Capture the cell that displays the provided text and extract its (X, Y) central coordinate. 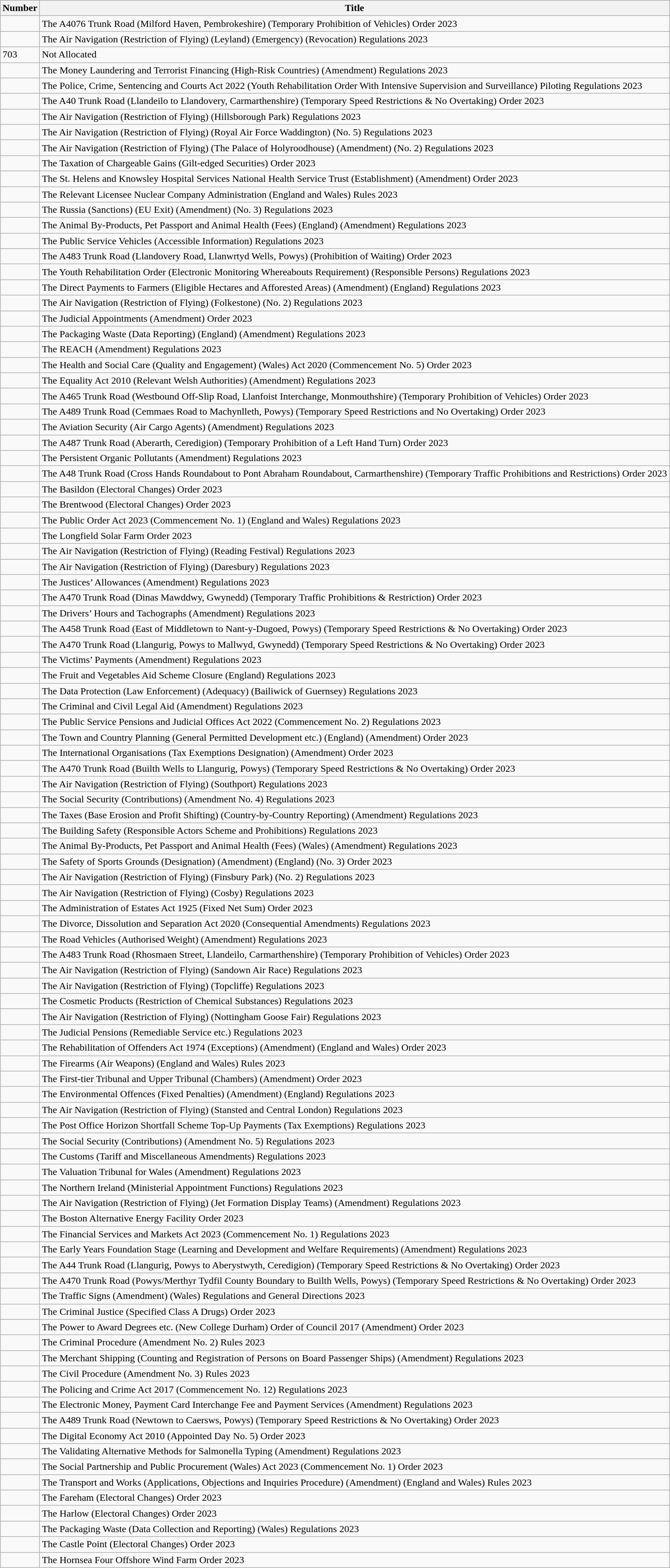
The Air Navigation (Restriction of Flying) (Leyland) (Emergency) (Revocation) Regulations 2023 (354, 39)
The Air Navigation (Restriction of Flying) (Stansted and Central London) Regulations 2023 (354, 1110)
The A458 Trunk Road (East of Middletown to Nant-y-Dugoed, Powys) (Temporary Speed Restrictions & No Overtaking) Order 2023 (354, 629)
The Youth Rehabilitation Order (Electronic Monitoring Whereabouts Requirement) (Responsible Persons) Regulations 2023 (354, 272)
Title (354, 8)
The Power to Award Degrees etc. (New College Durham) Order of Council 2017 (Amendment) Order 2023 (354, 1327)
The St. Helens and Knowsley Hospital Services National Health Service Trust (Establishment) (Amendment) Order 2023 (354, 179)
The Air Navigation (Restriction of Flying) (Sandown Air Race) Regulations 2023 (354, 970)
The Fruit and Vegetables Aid Scheme Closure (England) Regulations 2023 (354, 675)
The Financial Services and Markets Act 2023 (Commencement No. 1) Regulations 2023 (354, 1234)
The Merchant Shipping (Counting and Registration of Persons on Board Passenger Ships) (Amendment) Regulations 2023 (354, 1358)
The Harlow (Electoral Changes) Order 2023 (354, 1513)
The Data Protection (Law Enforcement) (Adequacy) (Bailiwick of Guernsey) Regulations 2023 (354, 691)
The A44 Trunk Road (Llangurig, Powys to Aberystwyth, Ceredigion) (Temporary Speed Restrictions & No Overtaking) Order 2023 (354, 1265)
The Rehabilitation of Offenders Act 1974 (Exceptions) (Amendment) (England and Wales) Order 2023 (354, 1048)
The Castle Point (Electoral Changes) Order 2023 (354, 1544)
The Money Laundering and Terrorist Financing (High-Risk Countries) (Amendment) Regulations 2023 (354, 70)
The A489 Trunk Road (Newtown to Caersws, Powys) (Temporary Speed Restrictions & No Overtaking) Order 2023 (354, 1420)
The Criminal and Civil Legal Aid (Amendment) Regulations 2023 (354, 707)
The Valuation Tribunal for Wales (Amendment) Regulations 2023 (354, 1172)
The REACH (Amendment) Regulations 2023 (354, 349)
The Air Navigation (Restriction of Flying) (Reading Festival) Regulations 2023 (354, 551)
The Public Service Vehicles (Accessible Information) Regulations 2023 (354, 241)
The Packaging Waste (Data Reporting) (England) (Amendment) Regulations 2023 (354, 334)
703 (20, 55)
The Judicial Appointments (Amendment) Order 2023 (354, 318)
The Customs (Tariff and Miscellaneous Amendments) Regulations 2023 (354, 1156)
The Safety of Sports Grounds (Designation) (Amendment) (England) (No. 3) Order 2023 (354, 861)
The Police, Crime, Sentencing and Courts Act 2022 (Youth Rehabilitation Order With Intensive Supervision and Surveillance) Piloting Regulations 2023 (354, 86)
The Hornsea Four Offshore Wind Farm Order 2023 (354, 1560)
The Northern Ireland (Ministerial Appointment Functions) Regulations 2023 (354, 1188)
The Judicial Pensions (Remediable Service etc.) Regulations 2023 (354, 1032)
The Justices’ Allowances (Amendment) Regulations 2023 (354, 582)
The A48 Trunk Road (Cross Hands Roundabout to Pont Abraham Roundabout, Carmarthenshire) (Temporary Traffic Prohibitions and Restrictions) Order 2023 (354, 474)
The Civil Procedure (Amendment No. 3) Rules 2023 (354, 1374)
The A4076 Trunk Road (Milford Haven, Pembrokeshire) (Temporary Prohibition of Vehicles) Order 2023 (354, 24)
The Drivers’ Hours and Tachographs (Amendment) Regulations 2023 (354, 613)
The Digital Economy Act 2010 (Appointed Day No. 5) Order 2023 (354, 1435)
The Divorce, Dissolution and Separation Act 2020 (Consequential Amendments) Regulations 2023 (354, 923)
The Public Service Pensions and Judicial Offices Act 2022 (Commencement No. 2) Regulations 2023 (354, 722)
The Victims’ Payments (Amendment) Regulations 2023 (354, 660)
The Animal By-Products, Pet Passport and Animal Health (Fees) (Wales) (Amendment) Regulations 2023 (354, 846)
The Early Years Foundation Stage (Learning and Development and Welfare Requirements) (Amendment) Regulations 2023 (354, 1250)
The Traffic Signs (Amendment) (Wales) Regulations and General Directions 2023 (354, 1296)
The Air Navigation (Restriction of Flying) (Folkestone) (No. 2) Regulations 2023 (354, 303)
The Taxes (Base Erosion and Profit Shifting) (Country-by-Country Reporting) (Amendment) Regulations 2023 (354, 815)
The Criminal Justice (Specified Class A Drugs) Order 2023 (354, 1312)
The Social Security (Contributions) (Amendment No. 5) Regulations 2023 (354, 1141)
The Social Partnership and Public Procurement (Wales) Act 2023 (Commencement No. 1) Order 2023 (354, 1467)
The Post Office Horizon Shortfall Scheme Top-Up Payments (Tax Exemptions) Regulations 2023 (354, 1125)
The Air Navigation (Restriction of Flying) (Finsbury Park) (No. 2) Regulations 2023 (354, 877)
The Building Safety (Responsible Actors Scheme and Prohibitions) Regulations 2023 (354, 830)
The Social Security (Contributions) (Amendment No. 4) Regulations 2023 (354, 799)
The Longfield Solar Farm Order 2023 (354, 536)
The Transport and Works (Applications, Objections and Inquiries Procedure) (Amendment) (England and Wales) Rules 2023 (354, 1482)
The Environmental Offences (Fixed Penalties) (Amendment) (England) Regulations 2023 (354, 1094)
The A470 Trunk Road (Builth Wells to Llangurig, Powys) (Temporary Speed Restrictions & No Overtaking) Order 2023 (354, 769)
The A487 Trunk Road (Aberarth, Ceredigion) (Temporary Prohibition of a Left Hand Turn) Order 2023 (354, 442)
The Persistent Organic Pollutants (Amendment) Regulations 2023 (354, 458)
The Air Navigation (Restriction of Flying) (Topcliffe) Regulations 2023 (354, 986)
The Animal By-Products, Pet Passport and Animal Health (Fees) (England) (Amendment) Regulations 2023 (354, 225)
The A465 Trunk Road (Westbound Off-Slip Road, Llanfoist Interchange, Monmouthshire) (Temporary Prohibition of Vehicles) Order 2023 (354, 396)
The Air Navigation (Restriction of Flying) (Hillsborough Park) Regulations 2023 (354, 117)
The Basildon (Electoral Changes) Order 2023 (354, 489)
The Air Navigation (Restriction of Flying) (The Palace of Holyroodhouse) (Amendment) (No. 2) Regulations 2023 (354, 148)
The Cosmetic Products (Restriction of Chemical Substances) Regulations 2023 (354, 1001)
The A470 Trunk Road (Powys/Merthyr Tydfil County Boundary to Builth Wells, Powys) (Temporary Speed Restrictions & No Overtaking) Order 2023 (354, 1281)
The Equality Act 2010 (Relevant Welsh Authorities) (Amendment) Regulations 2023 (354, 380)
The Fareham (Electoral Changes) Order 2023 (354, 1498)
The Administration of Estates Act 1925 (Fixed Net Sum) Order 2023 (354, 908)
The Road Vehicles (Authorised Weight) (Amendment) Regulations 2023 (354, 939)
Number (20, 8)
The Policing and Crime Act 2017 (Commencement No. 12) Regulations 2023 (354, 1389)
The Town and Country Planning (General Permitted Development etc.) (England) (Amendment) Order 2023 (354, 738)
The Validating Alternative Methods for Salmonella Typing (Amendment) Regulations 2023 (354, 1451)
The Relevant Licensee Nuclear Company Administration (England and Wales) Rules 2023 (354, 194)
The Air Navigation (Restriction of Flying) (Jet Formation Display Teams) (Amendment) Regulations 2023 (354, 1203)
The Public Order Act 2023 (Commencement No. 1) (England and Wales) Regulations 2023 (354, 520)
The Firearms (Air Weapons) (England and Wales) Rules 2023 (354, 1063)
The International Organisations (Tax Exemptions Designation) (Amendment) Order 2023 (354, 753)
The Direct Payments to Farmers (Eligible Hectares and Afforested Areas) (Amendment) (England) Regulations 2023 (354, 287)
Not Allocated (354, 55)
The Russia (Sanctions) (EU Exit) (Amendment) (No. 3) Regulations 2023 (354, 210)
The First-tier Tribunal and Upper Tribunal (Chambers) (Amendment) Order 2023 (354, 1079)
The A470 Trunk Road (Dinas Mawddwy, Gwynedd) (Temporary Traffic Prohibitions & Restriction) Order 2023 (354, 598)
The Health and Social Care (Quality and Engagement) (Wales) Act 2020 (Commencement No. 5) Order 2023 (354, 365)
The A483 Trunk Road (Rhosmaen Street, Llandeilo, Carmarthenshire) (Temporary Prohibition of Vehicles) Order 2023 (354, 955)
The Aviation Security (Air Cargo Agents) (Amendment) Regulations 2023 (354, 427)
The Boston Alternative Energy Facility Order 2023 (354, 1219)
The Criminal Procedure (Amendment No. 2) Rules 2023 (354, 1343)
The Packaging Waste (Data Collection and Reporting) (Wales) Regulations 2023 (354, 1529)
The Electronic Money, Payment Card Interchange Fee and Payment Services (Amendment) Regulations 2023 (354, 1405)
The Air Navigation (Restriction of Flying) (Nottingham Goose Fair) Regulations 2023 (354, 1017)
The Air Navigation (Restriction of Flying) (Daresbury) Regulations 2023 (354, 567)
The Air Navigation (Restriction of Flying) (Southport) Regulations 2023 (354, 784)
The Brentwood (Electoral Changes) Order 2023 (354, 505)
The Air Navigation (Restriction of Flying) (Cosby) Regulations 2023 (354, 892)
The A40 Trunk Road (Llandeilo to Llandovery, Carmarthenshire) (Temporary Speed Restrictions & No Overtaking) Order 2023 (354, 101)
The A483 Trunk Road (Llandovery Road, Llanwrtyd Wells, Powys) (Prohibition of Waiting) Order 2023 (354, 256)
The Air Navigation (Restriction of Flying) (Royal Air Force Waddington) (No. 5) Regulations 2023 (354, 132)
The A489 Trunk Road (Cemmaes Road to Machynlleth, Powys) (Temporary Speed Restrictions and No Overtaking) Order 2023 (354, 411)
The A470 Trunk Road (Llangurig, Powys to Mallwyd, Gwynedd) (Temporary Speed Restrictions & No Overtaking) Order 2023 (354, 644)
The Taxation of Chargeable Gains (Gilt-edged Securities) Order 2023 (354, 163)
